From the cell containing the given text, extract its center point as [X, Y] coordinate. 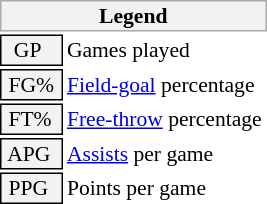
FG% [31, 85]
Field-goal percentage [166, 85]
Legend [134, 16]
APG [31, 154]
Assists per game [166, 154]
Free-throw percentage [166, 120]
PPG [31, 188]
Points per game [166, 188]
GP [31, 50]
FT% [31, 120]
Games played [166, 50]
